Detect which cell encompasses the target text, then output its (X, Y) center coordinate. 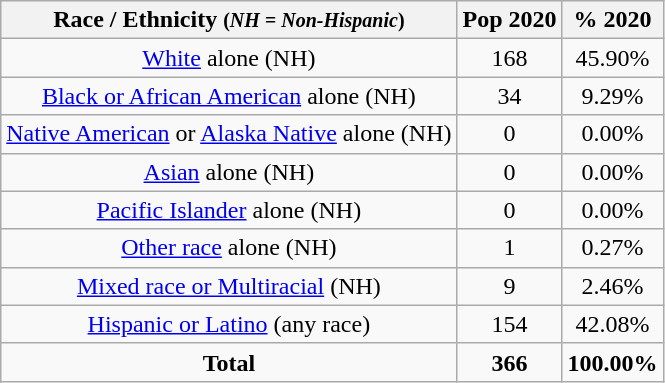
Pop 2020 (510, 20)
2.46% (612, 286)
Mixed race or Multiracial (NH) (229, 286)
100.00% (612, 362)
42.08% (612, 324)
Other race alone (NH) (229, 248)
1 (510, 248)
White alone (NH) (229, 58)
Total (229, 362)
9.29% (612, 96)
366 (510, 362)
45.90% (612, 58)
168 (510, 58)
Hispanic or Latino (any race) (229, 324)
Race / Ethnicity (NH = Non-Hispanic) (229, 20)
% 2020 (612, 20)
0.27% (612, 248)
Native American or Alaska Native alone (NH) (229, 134)
9 (510, 286)
34 (510, 96)
154 (510, 324)
Pacific Islander alone (NH) (229, 210)
Black or African American alone (NH) (229, 96)
Asian alone (NH) (229, 172)
